Provide the [x, y] coordinate of the cell's center where the given text is located.  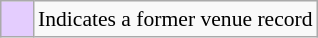
Indicates a former venue record [176, 19]
